Capture the cell that displays the provided text and extract its (x, y) central coordinate. 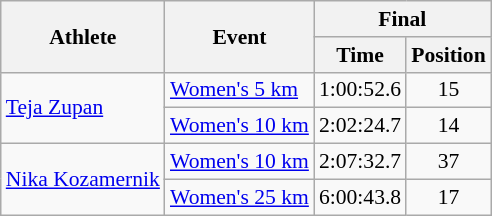
Nika Kozamernik (83, 180)
17 (448, 197)
Position (448, 55)
6:00:43.8 (360, 197)
37 (448, 162)
2:02:24.7 (360, 126)
Women's 25 km (240, 197)
Women's 5 km (240, 90)
Teja Zupan (83, 108)
14 (448, 126)
2:07:32.7 (360, 162)
Athlete (83, 36)
15 (448, 90)
Final (402, 19)
Event (240, 36)
Time (360, 55)
1:00:52.6 (360, 90)
